For the text-containing cell, return its midpoint in [X, Y] coordinate format. 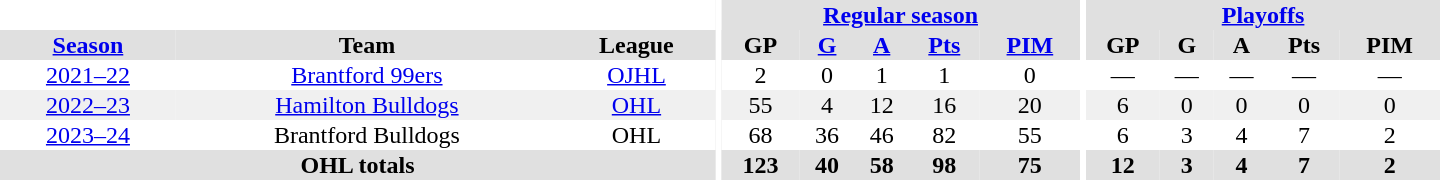
OHL totals [358, 165]
Hamilton Bulldogs [367, 105]
Season [88, 45]
58 [882, 165]
123 [760, 165]
16 [944, 105]
20 [1030, 105]
82 [944, 135]
2022–23 [88, 105]
Playoffs [1263, 15]
OJHL [636, 75]
98 [944, 165]
League [636, 45]
40 [828, 165]
Brantford Bulldogs [367, 135]
36 [828, 135]
2023–24 [88, 135]
75 [1030, 165]
Team [367, 45]
46 [882, 135]
2021–22 [88, 75]
Regular season [900, 15]
Brantford 99ers [367, 75]
68 [760, 135]
